For the text-containing cell, return its midpoint in [X, Y] coordinate format. 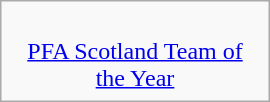
PFA Scotland Team of the Year [134, 51]
